Return the (x, y) coordinate for the center point of the cell that contains the specified text.  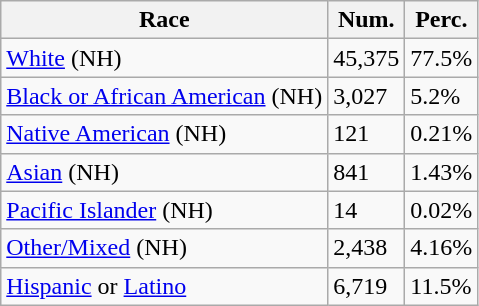
Perc. (442, 20)
1.43% (442, 172)
White (NH) (164, 58)
Pacific Islander (NH) (164, 210)
0.02% (442, 210)
77.5% (442, 58)
Native American (NH) (164, 134)
121 (366, 134)
Hispanic or Latino (164, 286)
Black or African American (NH) (164, 96)
14 (366, 210)
Asian (NH) (164, 172)
Num. (366, 20)
11.5% (442, 286)
841 (366, 172)
5.2% (442, 96)
2,438 (366, 248)
4.16% (442, 248)
45,375 (366, 58)
3,027 (366, 96)
Race (164, 20)
Other/Mixed (NH) (164, 248)
0.21% (442, 134)
6,719 (366, 286)
